Provide the [X, Y] coordinate of the cell's center where the given text is located.  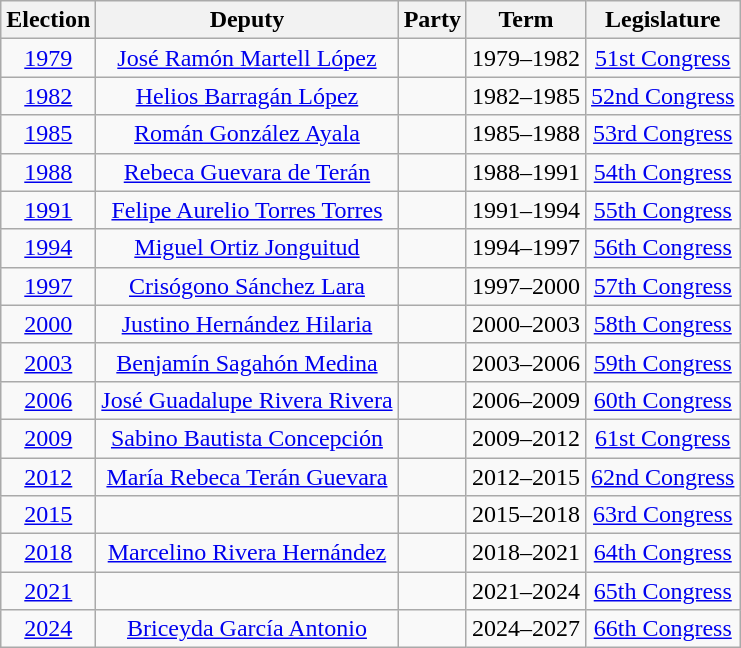
52nd Congress [663, 96]
José Guadalupe Rivera Rivera [247, 400]
1979 [48, 58]
Marcelino Rivera Hernández [247, 553]
2018–2021 [526, 553]
65th Congress [663, 591]
59th Congress [663, 362]
2021–2024 [526, 591]
Román González Ayala [247, 134]
Felipe Aurelio Torres Torres [247, 210]
1988–1991 [526, 172]
2000–2003 [526, 324]
2003 [48, 362]
2018 [48, 553]
64th Congress [663, 553]
2024–2027 [526, 629]
2006 [48, 400]
1997–2000 [526, 286]
1985 [48, 134]
2015 [48, 515]
55th Congress [663, 210]
Miguel Ortiz Jonguitud [247, 248]
1988 [48, 172]
1982–1985 [526, 96]
1982 [48, 96]
62nd Congress [663, 477]
Justino Hernández Hilaria [247, 324]
Election [48, 20]
1994–1997 [526, 248]
Party [432, 20]
Crisógono Sánchez Lara [247, 286]
1991–1994 [526, 210]
2012 [48, 477]
1994 [48, 248]
51st Congress [663, 58]
61st Congress [663, 438]
2000 [48, 324]
María Rebeca Terán Guevara [247, 477]
53rd Congress [663, 134]
2006–2009 [526, 400]
66th Congress [663, 629]
2009 [48, 438]
2003–2006 [526, 362]
2009–2012 [526, 438]
1991 [48, 210]
2012–2015 [526, 477]
58th Congress [663, 324]
2024 [48, 629]
1997 [48, 286]
Helios Barragán López [247, 96]
2021 [48, 591]
Term [526, 20]
2015–2018 [526, 515]
José Ramón Martell López [247, 58]
Legislature [663, 20]
Rebeca Guevara de Terán [247, 172]
Deputy [247, 20]
63rd Congress [663, 515]
Sabino Bautista Concepción [247, 438]
56th Congress [663, 248]
57th Congress [663, 286]
60th Congress [663, 400]
54th Congress [663, 172]
1985–1988 [526, 134]
Benjamín Sagahón Medina [247, 362]
1979–1982 [526, 58]
Briceyda García Antonio [247, 629]
